Return the [X, Y] coordinate for the center point of the cell that contains the specified text.  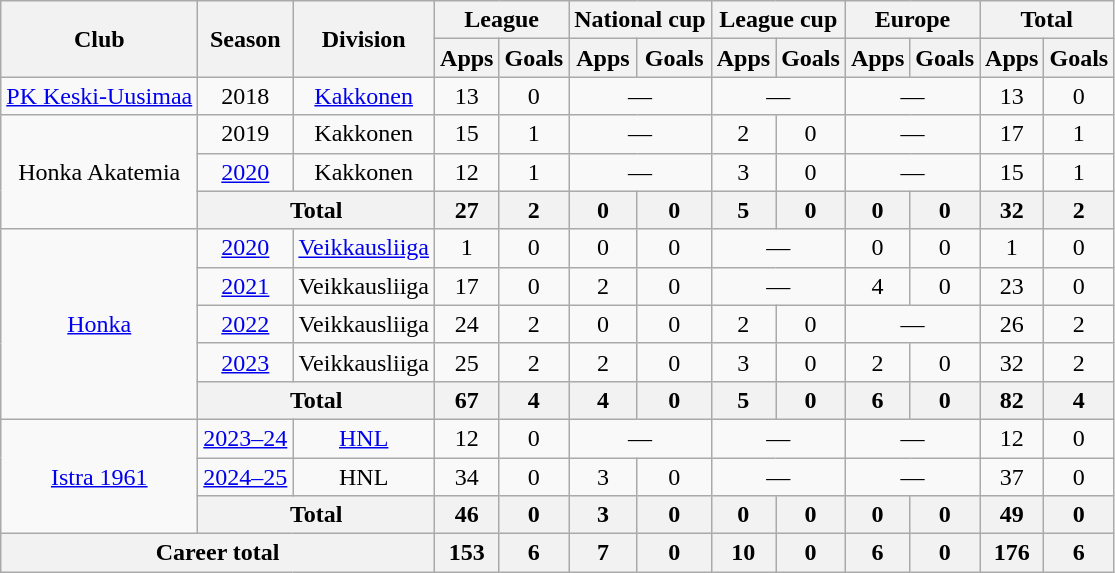
82 [1012, 400]
League cup [778, 20]
23 [1012, 286]
2023 [246, 362]
Career total [218, 553]
2024–25 [246, 477]
2021 [246, 286]
49 [1012, 515]
34 [467, 477]
Honka Akatemia [100, 172]
PK Keski-Uusimaa [100, 96]
24 [467, 324]
25 [467, 362]
67 [467, 400]
10 [743, 553]
Honka [100, 324]
2018 [246, 96]
153 [467, 553]
27 [467, 210]
Division [364, 39]
2019 [246, 134]
2022 [246, 324]
Club [100, 39]
National cup [640, 20]
Istra 1961 [100, 476]
League [502, 20]
46 [467, 515]
26 [1012, 324]
37 [1012, 477]
2023–24 [246, 438]
176 [1012, 553]
Europe [912, 20]
Season [246, 39]
7 [603, 553]
